Locate the cell with the specified text and output its (X, Y) center coordinate. 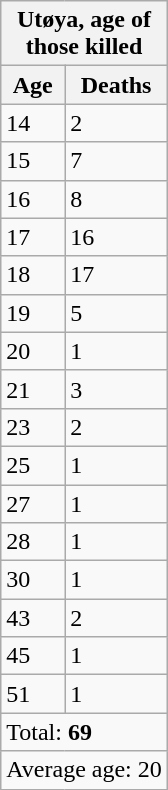
19 (33, 313)
7 (116, 161)
30 (33, 580)
Average age: 20 (84, 770)
45 (33, 656)
23 (33, 427)
3 (116, 389)
27 (33, 503)
8 (116, 199)
28 (33, 542)
20 (33, 351)
Utøya, age ofthose killed (84, 34)
25 (33, 465)
21 (33, 389)
Deaths (116, 85)
51 (33, 694)
43 (33, 618)
Age (33, 85)
5 (116, 313)
15 (33, 161)
18 (33, 275)
Total: 69 (84, 732)
14 (33, 123)
